Locate the cell with the specified text and output its (X, Y) center coordinate. 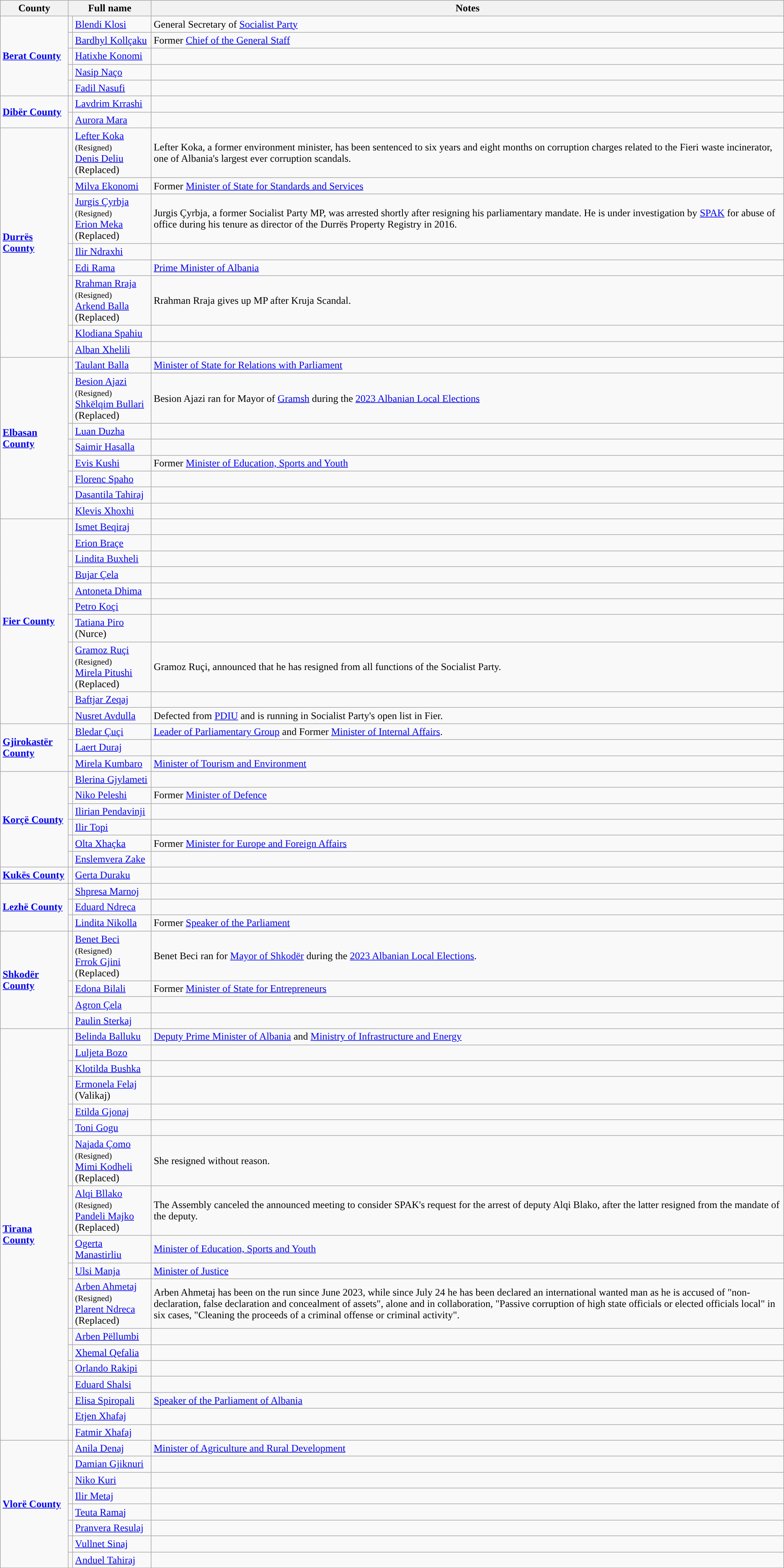
Saimir Hasalla (112, 447)
Former Minister for Europe and Foreign Affairs (467, 843)
Milva Ekonomi (112, 186)
Taulant Balla (112, 365)
Xhemal Qefalia (112, 1353)
Notes (467, 8)
Antoneta Dhima (112, 590)
Olta Xhaçka (112, 843)
Klevis Xhoxhi (112, 511)
Fatmir Xhafaj (112, 1432)
Lindita Buxheli (112, 559)
Speaker of the Parliament of Albania (467, 1400)
Rrahman Rraja gives up MP after Kruja Scandal. (467, 301)
Teuta Ramaj (112, 1512)
Hatixhe Konomi (112, 56)
Klodiana Spahiu (112, 334)
Alqi Bllako (Resigned) Pandeli Majko (Replaced) (112, 1210)
Ulsi Manja (112, 1271)
Bledar Çuçi (112, 732)
Orlando Rakipi (112, 1369)
Ilir Ndraxhi (112, 251)
Defected from PDIU and is running in Socialist Party's open list in Fier. (467, 716)
Ilirian Pendavinji (112, 811)
Blendi Klosi (112, 24)
Blerina Gjylameti (112, 779)
Minister of Agriculture and Rural Development (467, 1448)
Former Speaker of the Parliament (467, 923)
Rrahman Rraja (Resigned) Arkend Balla (Replaced) (112, 301)
Elisa Spiropali (112, 1400)
Gjirokastër County (34, 748)
Fadil Nasufi (112, 88)
Erion Braçe (112, 543)
Lezhë County (34, 907)
Edi Rama (112, 268)
Anila Denaj (112, 1448)
Alban Xhelili (112, 349)
Full name (110, 8)
General Secretary of Socialist Party (467, 24)
Luljeta Bozo (112, 1053)
Najada Çomo (Resigned) Mimi Kodheli (Replaced) (112, 1161)
Minister of Tourism and Environment (467, 763)
Niko Peleshi (112, 795)
Former Minister of State for Entrepreneurs (467, 989)
Minister of Justice (467, 1271)
Elbasan County (34, 438)
Ogerta Manastirliu (112, 1249)
Ilir Topi (112, 827)
Besion Ajazi (Resigned) Shkëlqim Bullari (Replaced) (112, 398)
Vullnet Sinaj (112, 1544)
Besion Ajazi ran for Mayor of Gramsh during the 2023 Albanian Local Elections (467, 398)
Laert Duraj (112, 748)
Evis Kushi (112, 463)
Benet Beci (Resigned) Frrok Gjini (Replaced) (112, 956)
Mirela Kumbaro (112, 763)
Arben Ahmetaj (Resigned) Plarent Ndreca (Replaced) (112, 1304)
Korçë County (34, 819)
Bardhyl Kollçaku (112, 40)
Shkodër County (34, 980)
Dasantila Tahiraj (112, 495)
Belinda Balluku (112, 1037)
Former Minister of Defence (467, 795)
Gerta Duraku (112, 875)
Durrës County (34, 243)
Tatiana Piro(Nurce) (112, 629)
Florenc Spaho (112, 479)
Vlorë County (34, 1504)
Baftjar Zeqaj (112, 700)
Fier County (34, 621)
Luan Duzha (112, 431)
Eduard Ndreca (112, 907)
Pranvera Resulaj (112, 1528)
Gramoz Ruçi (Resigned) Mirela Pitushi (Replaced) (112, 667)
Etjen Xhafaj (112, 1416)
Paulin Sterkaj (112, 1021)
Lefter Koka (Resigned) Denis Deliu (Replaced) (112, 153)
Enslemvera Zake (112, 859)
Petro Koçi (112, 607)
Former Minister of State for Standards and Services (467, 186)
Bujar Çela (112, 574)
Ismet Beqiraj (112, 527)
Lavdrim Krrashi (112, 104)
Gramoz Ruçi, announced that he has resigned from all functions of the Socialist Party. (467, 667)
She resigned without reason. (467, 1161)
Damian Gjiknuri (112, 1464)
Minister of State for Relations with Parliament (467, 365)
Etilda Gjonaj (112, 1112)
Eduard Shalsi (112, 1384)
Ermonela Felaj (Valikaj) (112, 1090)
Aurora Mara (112, 120)
Benet Beci ran for Mayor of Shkodër during the 2023 Albanian Local Elections. (467, 956)
Nasip Naço (112, 72)
Tirana County (34, 1234)
Edona Bilali (112, 989)
Anduel Tahiraj (112, 1560)
Prime Minister of Albania (467, 268)
Former Minister of Education, Sports and Youth (467, 463)
Shpresa Marnoj (112, 891)
Jurgis Çyrbja (Resigned) Erion Meka (Replaced) (112, 219)
Niko Kuri (112, 1480)
Klotilda Bushka (112, 1069)
Toni Gogu (112, 1128)
Leader of Parliamentary Group and Former Minister of Internal Affairs. (467, 732)
Nusret Avdulla (112, 716)
Minister of Education, Sports and Youth (467, 1249)
Arben Pëllumbi (112, 1337)
Dibër County (34, 112)
Ilir Metaj (112, 1496)
Former Chief of the General Staff (467, 40)
Kukës County (34, 875)
Agron Çela (112, 1005)
Berat County (34, 56)
County (34, 8)
Lindita Nikolla (112, 923)
Deputy Prime Minister of Albania and Ministry of Infrastructure and Energy (467, 1037)
